Extract the (x, y) coordinate from the center of the cell holding the provided text.  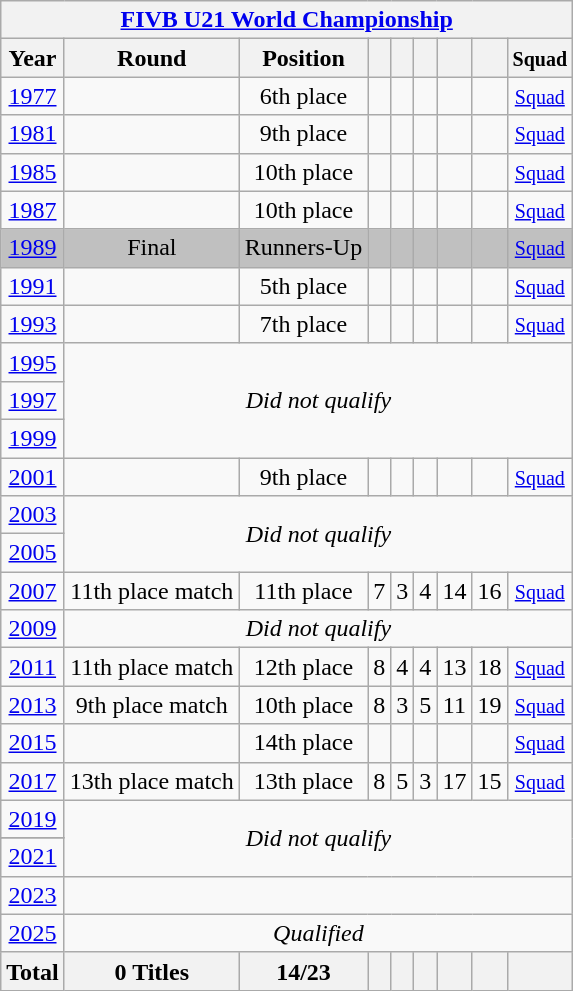
1985 (33, 172)
2015 (33, 743)
FIVB U21 World Championship (287, 20)
1995 (33, 362)
2001 (33, 477)
5th place (303, 286)
14th place (303, 743)
2017 (33, 781)
12th place (303, 667)
Final (152, 248)
19 (490, 705)
1991 (33, 286)
1997 (33, 400)
2023 (33, 895)
1993 (33, 324)
2009 (33, 629)
1981 (33, 134)
11th place (303, 591)
1977 (33, 96)
2013 (33, 705)
2011 (33, 667)
15 (490, 781)
17 (454, 781)
1989 (33, 248)
Runners-Up (303, 248)
1987 (33, 210)
2007 (33, 591)
1999 (33, 438)
2005 (33, 553)
9th place match (152, 705)
7 (380, 591)
2003 (33, 515)
13th place (303, 781)
Round (152, 58)
2025 (33, 933)
11 (454, 705)
13th place match (152, 781)
2021 (33, 857)
0 Titles (152, 971)
14/23 (303, 971)
Position (303, 58)
13 (454, 667)
2019 (33, 819)
18 (490, 667)
16 (490, 591)
Total (33, 971)
6th place (303, 96)
7th place (303, 324)
Qualified (318, 933)
14 (454, 591)
Year (33, 58)
